Return the (X, Y) coordinate for the center point of the cell that contains the specified text.  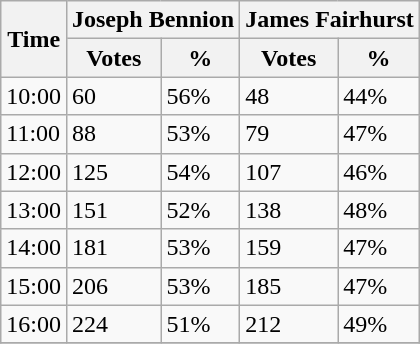
48 (289, 96)
79 (289, 134)
60 (113, 96)
185 (289, 286)
44% (379, 96)
James Fairhurst (330, 20)
15:00 (34, 286)
14:00 (34, 248)
12:00 (34, 172)
181 (113, 248)
138 (289, 210)
Joseph Bennion (152, 20)
54% (200, 172)
88 (113, 134)
52% (200, 210)
49% (379, 324)
11:00 (34, 134)
107 (289, 172)
51% (200, 324)
125 (113, 172)
16:00 (34, 324)
48% (379, 210)
151 (113, 210)
46% (379, 172)
Time (34, 39)
56% (200, 96)
159 (289, 248)
10:00 (34, 96)
212 (289, 324)
206 (113, 286)
224 (113, 324)
13:00 (34, 210)
